From the cell containing the given text, extract its center point as [X, Y] coordinate. 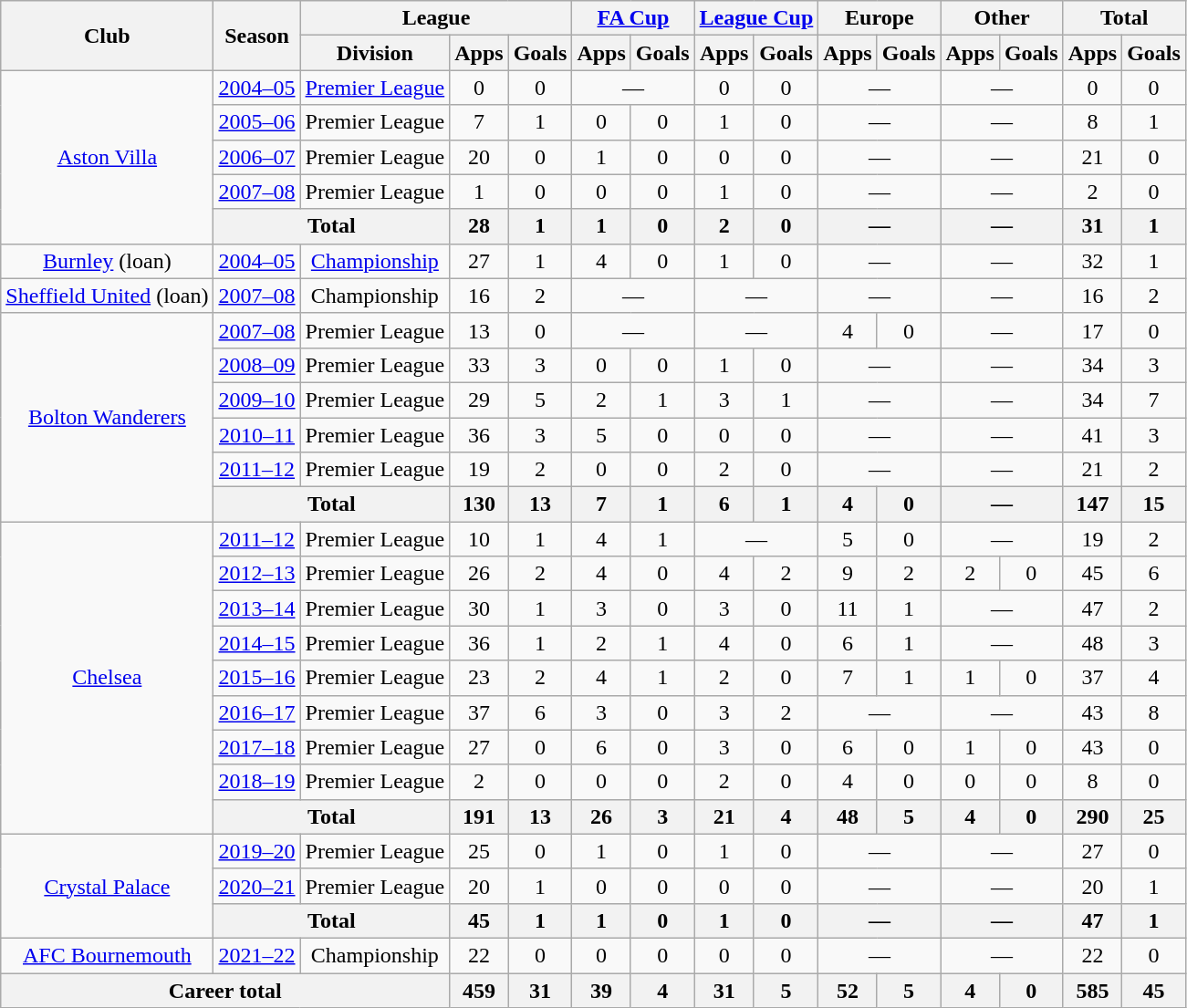
Europe [880, 18]
League [436, 18]
2013–14 [257, 608]
2012–13 [257, 574]
Club [108, 36]
Aston Villa [108, 157]
2020–21 [257, 886]
FA Cup [633, 18]
33 [479, 365]
2006–07 [257, 157]
11 [848, 608]
29 [479, 400]
Bolton Wanderers [108, 417]
290 [1092, 816]
2014–15 [257, 643]
2017–18 [257, 747]
41 [1092, 435]
2019–20 [257, 851]
League Cup [756, 18]
2021–22 [257, 955]
2010–11 [257, 435]
15 [1154, 504]
28 [479, 226]
AFC Bournemouth [108, 955]
Other [1002, 18]
585 [1092, 990]
2016–17 [257, 712]
Division [375, 53]
Sheffield United (loan) [108, 296]
2009–10 [257, 400]
Chelsea [108, 679]
2015–16 [257, 678]
Burnley (loan) [108, 261]
2005–06 [257, 122]
23 [479, 678]
17 [1092, 330]
459 [479, 990]
9 [848, 574]
Season [257, 36]
32 [1092, 261]
2008–09 [257, 365]
39 [601, 990]
10 [479, 539]
Crystal Palace [108, 886]
130 [479, 504]
Career total [225, 990]
52 [848, 990]
147 [1092, 504]
191 [479, 816]
2018–19 [257, 782]
30 [479, 608]
